Scan for the cell matching the given text and deliver its (x, y) coordinate at center. 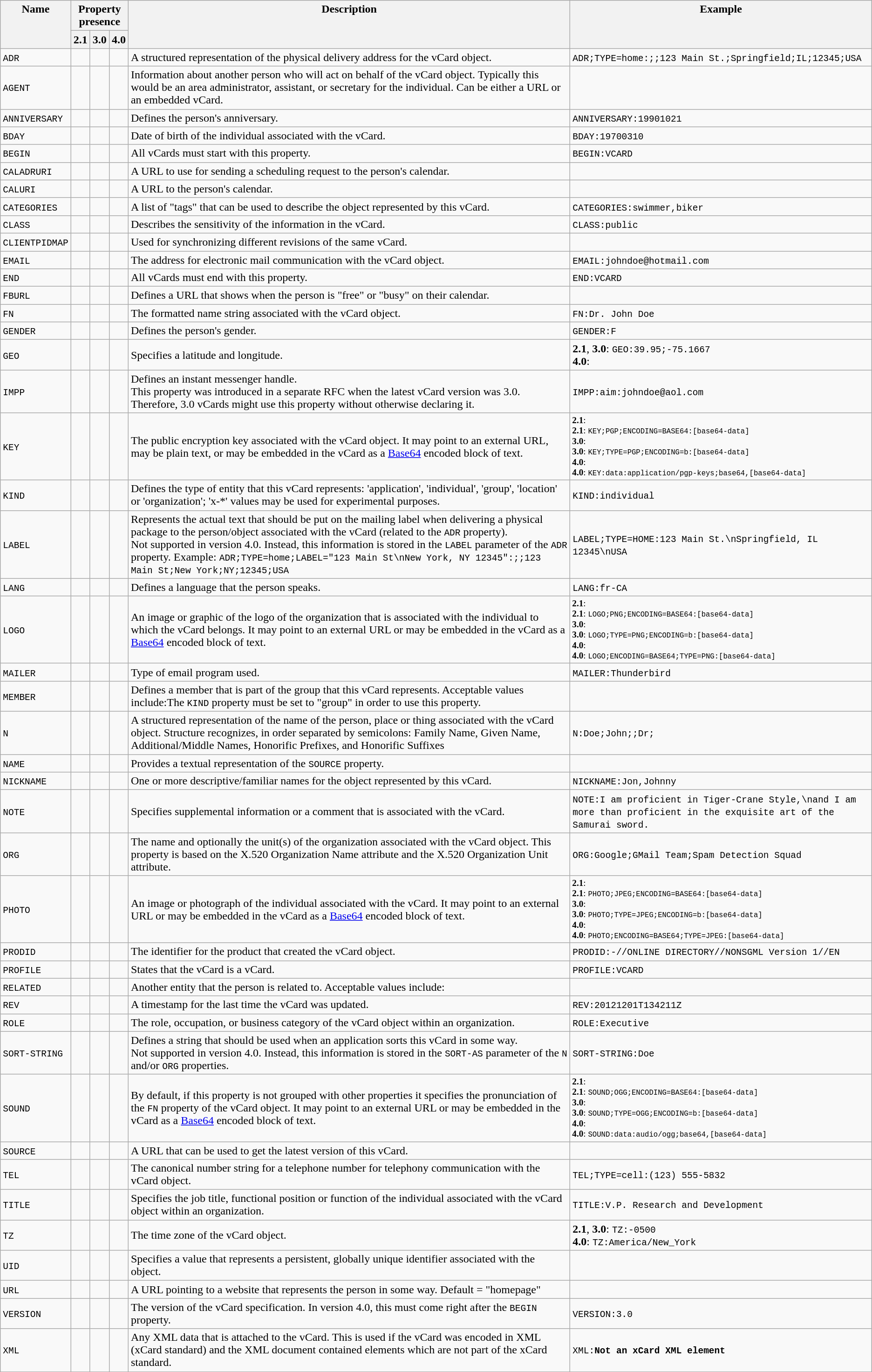
END (36, 278)
LANG:fr-CA (721, 587)
N (36, 733)
REV (36, 1005)
VERSION:3.0 (721, 1313)
The canonical number string for a telephone number for telephony communication with the vCard object. (349, 1174)
CALURI (36, 189)
EMAIL (36, 260)
Describes the sensitivity of the information in the vCard. (349, 224)
States that the vCard is a vCard. (349, 969)
CATEGORIES:swimmer,biker (721, 206)
UID (36, 1266)
Used for synchronizing different revisions of the same vCard. (349, 242)
Defines a URL that shows when the person is "free" or "busy" on their calendar. (349, 295)
3.0 (100, 40)
CALADRURI (36, 171)
VERSION (36, 1313)
LANG (36, 587)
IMPP (36, 391)
Name (36, 24)
ORG:Google;GMail Team;Spam Detection Squad (721, 854)
ORG (36, 854)
The time zone of the vCard object. (349, 1235)
A list of "tags" that can be used to describe the object represented by this vCard. (349, 206)
CLASS:public (721, 224)
SOURCE (36, 1151)
2.1, 3.0: GEO:39.95;-75.16674.0: (721, 355)
LABEL (36, 544)
IMPP:aim:johndoe@aol.com (721, 391)
The formatted name string associated with the vCard object. (349, 313)
URL (36, 1290)
FBURL (36, 295)
GEO (36, 355)
2.1: 2.1: SOUND;OGG;ENCODING=BASE64:[base64-data]3.0: 3.0: SOUND;TYPE=OGG;ENCODING=b:[base64-data]4.0: 4.0: SOUND:data:audio/ogg;base64,[base64-data] (721, 1108)
EMAIL:johndoe@hotmail.com (721, 260)
LABEL;TYPE=HOME:123 Main St.\nSpringfield, IL 12345\nUSA (721, 544)
XML:Not an xCard XML element (721, 1350)
SOUND (36, 1108)
BEGIN:VCARD (721, 153)
CLIENTPIDMAP (36, 242)
PROFILE:VCARD (721, 969)
2.1 (80, 40)
Defines the person's gender. (349, 331)
2.1, 3.0: TZ:-05004.0: TZ:America/New_York (721, 1235)
PRODID:-//ONLINE DIRECTORY//NONSGML Version 1//EN (721, 952)
TZ (36, 1235)
ADR;TYPE=home:;;123 Main St.;Springfield;IL;12345;USA (721, 57)
GENDER:F (721, 331)
BDAY:19700310 (721, 136)
NAME (36, 763)
ROLE:Executive (721, 1022)
The role, occupation, or business category of the vCard object within an organization. (349, 1022)
NICKNAME:Jon,Johnny (721, 781)
XML (36, 1350)
2.1: 2.1: LOGO;PNG;ENCODING=BASE64:[base64-data]3.0: 3.0: LOGO;TYPE=PNG;ENCODING=b:[base64-data]4.0: 4.0: LOGO;ENCODING=BASE64;TYPE=PNG:[base64-data] (721, 630)
KEY (36, 446)
ANNIVERSARY (36, 118)
SORT-STRING:Doe (721, 1053)
KIND:individual (721, 495)
The address for electronic mail communication with the vCard object. (349, 260)
Another entity that the person is related to. Acceptable values include: (349, 987)
Example (721, 24)
RELATED (36, 987)
Defines the person's anniversary. (349, 118)
NICKNAME (36, 781)
A URL pointing to a website that represents the person in some way. Default = "homepage" (349, 1290)
NOTE:I am proficient in Tiger-Crane Style,\nand I am more than proficient in the exquisite art of the Samurai sword. (721, 811)
PHOTO (36, 909)
MAILER:Thunderbird (721, 672)
ADR (36, 57)
REV:20121201T134211Z (721, 1005)
A structured representation of the physical delivery address for the vCard object. (349, 57)
LOGO (36, 630)
Defines a language that the person speaks. (349, 587)
TITLE (36, 1205)
Date of birth of the individual associated with the vCard. (349, 136)
CATEGORIES (36, 206)
BEGIN (36, 153)
Provides a textual representation of the SOURCE property. (349, 763)
4.0 (118, 40)
PROFILE (36, 969)
MEMBER (36, 696)
CLASS (36, 224)
The version of the vCard specification. In version 4.0, this must come right after the BEGIN property. (349, 1313)
BDAY (36, 136)
TITLE:V.P. Research and Development (721, 1205)
TEL;TYPE=cell:(123) 555-5832 (721, 1174)
One or more descriptive/familiar names for the object represented by this vCard. (349, 781)
Specifies the job title, functional position or function of the individual associated with the vCard object within an organization. (349, 1205)
Specifies supplemental information or a comment that is associated with the vCard. (349, 811)
TEL (36, 1174)
Property presence (100, 16)
The identifier for the product that created the vCard object. (349, 952)
All vCards must end with this property. (349, 278)
Type of email program used. (349, 672)
A URL that can be used to get the latest version of this vCard. (349, 1151)
ROLE (36, 1022)
All vCards must start with this property. (349, 153)
Description (349, 24)
MAILER (36, 672)
KIND (36, 495)
Specifies a latitude and longitude. (349, 355)
A URL to the person's calendar. (349, 189)
SORT-STRING (36, 1053)
A URL to use for sending a scheduling request to the person's calendar. (349, 171)
FN:Dr. John Doe (721, 313)
AGENT (36, 88)
Specifies a value that represents a persistent, globally unique identifier associated with the object. (349, 1266)
NOTE (36, 811)
A timestamp for the last time the vCard was updated. (349, 1005)
FN (36, 313)
ANNIVERSARY:19901021 (721, 118)
END:VCARD (721, 278)
PRODID (36, 952)
GENDER (36, 331)
N:Doe;John;;Dr; (721, 733)
